Scan for the cell matching the given text and deliver its (x, y) coordinate at center. 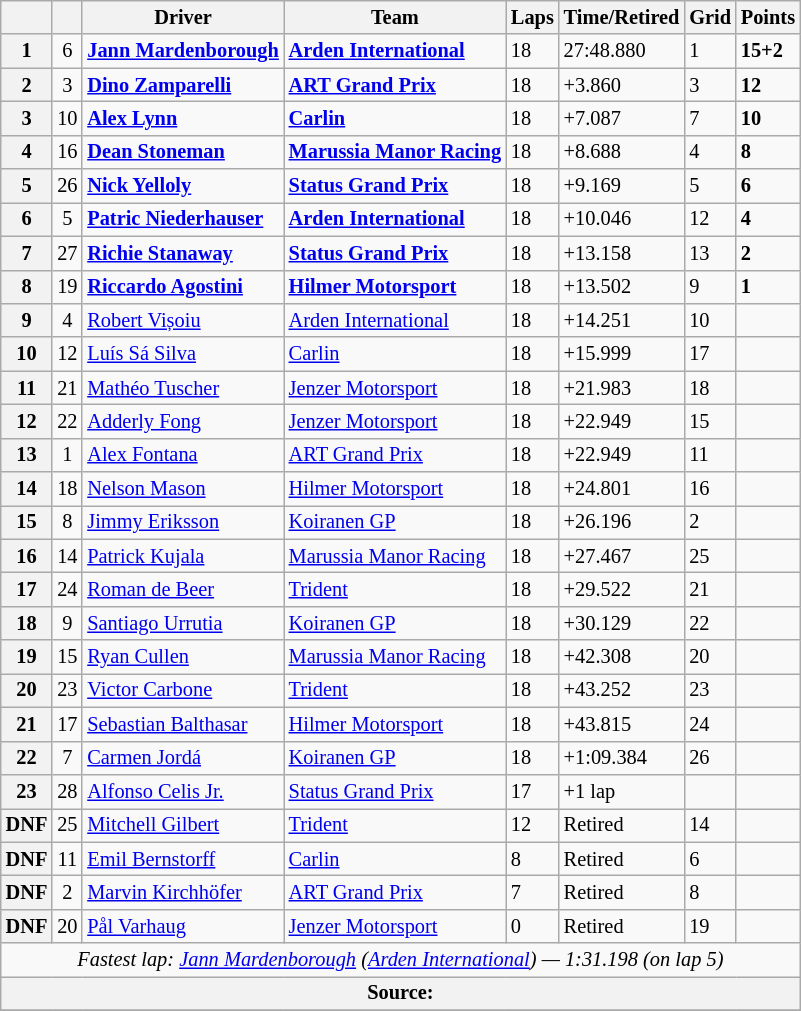
Mitchell Gilbert (182, 825)
Dean Stoneman (182, 152)
+13.158 (622, 253)
Mathéo Tuscher (182, 388)
Richie Stanaway (182, 253)
+15.999 (622, 354)
+9.169 (622, 186)
Santiago Urrutia (182, 623)
Emil Bernstorff (182, 859)
Jann Mardenborough (182, 51)
+21.983 (622, 388)
Nick Yelloly (182, 186)
Laps (532, 17)
+7.087 (622, 118)
+10.046 (622, 219)
Marvin Kirchhöfer (182, 892)
Dino Zamparelli (182, 85)
Source: (400, 993)
Driver (182, 17)
+43.815 (622, 724)
Victor Carbone (182, 690)
Pål Varhaug (182, 926)
+43.252 (622, 690)
+24.801 (622, 489)
28 (67, 791)
Patrick Kujala (182, 556)
+8.688 (622, 152)
+42.308 (622, 657)
Alex Lynn (182, 118)
Robert Vișoiu (182, 320)
+29.522 (622, 589)
Patric Niederhauser (182, 219)
Team (395, 17)
0 (532, 926)
15+2 (768, 51)
+13.502 (622, 287)
Ryan Cullen (182, 657)
Roman de Beer (182, 589)
Alfonso Celis Jr. (182, 791)
+3.860 (622, 85)
Grid (710, 17)
27:48.880 (622, 51)
+1:09.384 (622, 758)
Carmen Jordá (182, 758)
Nelson Mason (182, 489)
+27.467 (622, 556)
Alex Fontana (182, 455)
Adderly Fong (182, 421)
27 (67, 253)
+1 lap (622, 791)
+30.129 (622, 623)
Luís Sá Silva (182, 354)
Fastest lap: Jann Mardenborough (Arden International) — 1:31.198 (on lap 5) (400, 960)
Jimmy Eriksson (182, 522)
+26.196 (622, 522)
Points (768, 17)
Riccardo Agostini (182, 287)
Time/Retired (622, 17)
Sebastian Balthasar (182, 724)
+14.251 (622, 320)
